Pinpoint the cell where the given text exists, returning its (x, y) midpoint coordinate. 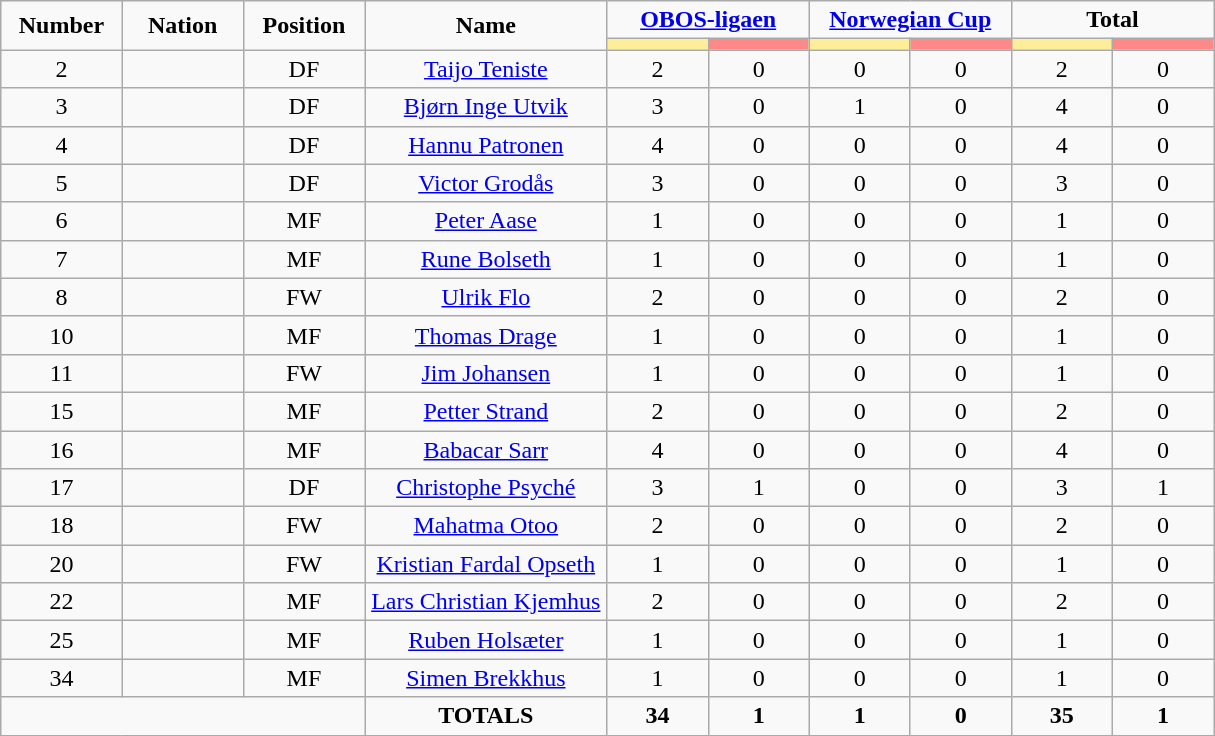
10 (62, 335)
Mahatma Otoo (486, 526)
Rune Bolseth (486, 259)
Lars Christian Kjemhus (486, 602)
Taijo Teniste (486, 69)
Thomas Drage (486, 335)
7 (62, 259)
11 (62, 373)
20 (62, 564)
Kristian Fardal Opseth (486, 564)
15 (62, 411)
35 (1062, 716)
Petter Strand (486, 411)
8 (62, 297)
Peter Aase (486, 221)
Nation (182, 26)
Simen Brekkhus (486, 678)
18 (62, 526)
Victor Grodås (486, 183)
Jim Johansen (486, 373)
Ruben Holsæter (486, 640)
Babacar Sarr (486, 449)
Total (1112, 20)
Position (304, 26)
16 (62, 449)
5 (62, 183)
22 (62, 602)
Hannu Patronen (486, 145)
Name (486, 26)
17 (62, 488)
Bjørn Inge Utvik (486, 107)
Christophe Psyché (486, 488)
TOTALS (486, 716)
Ulrik Flo (486, 297)
OBOS-ligaen (708, 20)
25 (62, 640)
Norwegian Cup (910, 20)
6 (62, 221)
Number (62, 26)
